Pinpoint the cell where the given text exists, returning its [x, y] midpoint coordinate. 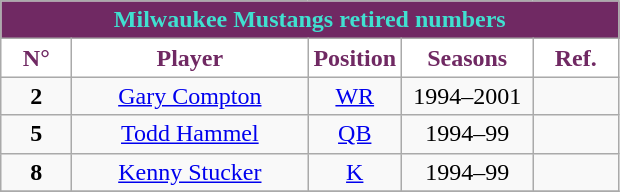
Gary Compton [190, 96]
Milwaukee Mustangs retired numbers [310, 20]
K [355, 172]
Position [355, 58]
Todd Hammel [190, 134]
5 [36, 134]
Kenny Stucker [190, 172]
8 [36, 172]
QB [355, 134]
Player [190, 58]
2 [36, 96]
Ref. [576, 58]
Seasons [468, 58]
N° [36, 58]
WR [355, 96]
1994–2001 [468, 96]
